Extract the (x, y) coordinate from the center of the cell holding the provided text.  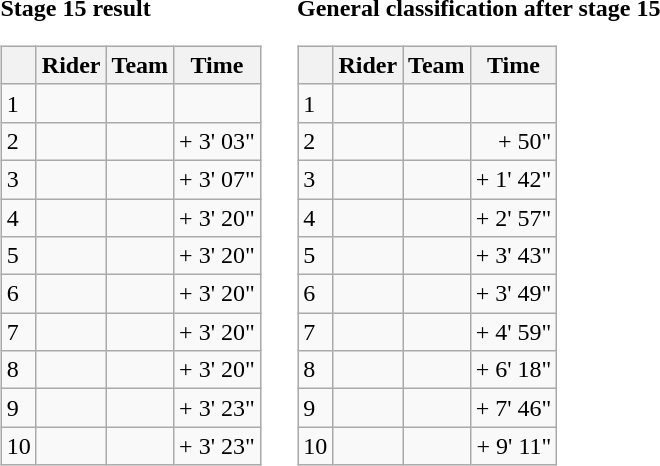
+ 9' 11" (514, 446)
+ 3' 03" (218, 141)
+ 6' 18" (514, 370)
+ 3' 43" (514, 256)
+ 2' 57" (514, 217)
+ 3' 49" (514, 294)
+ 3' 07" (218, 179)
+ 1' 42" (514, 179)
+ 50" (514, 141)
+ 7' 46" (514, 408)
+ 4' 59" (514, 332)
